Return (x, y) of the center of cell containing provided text 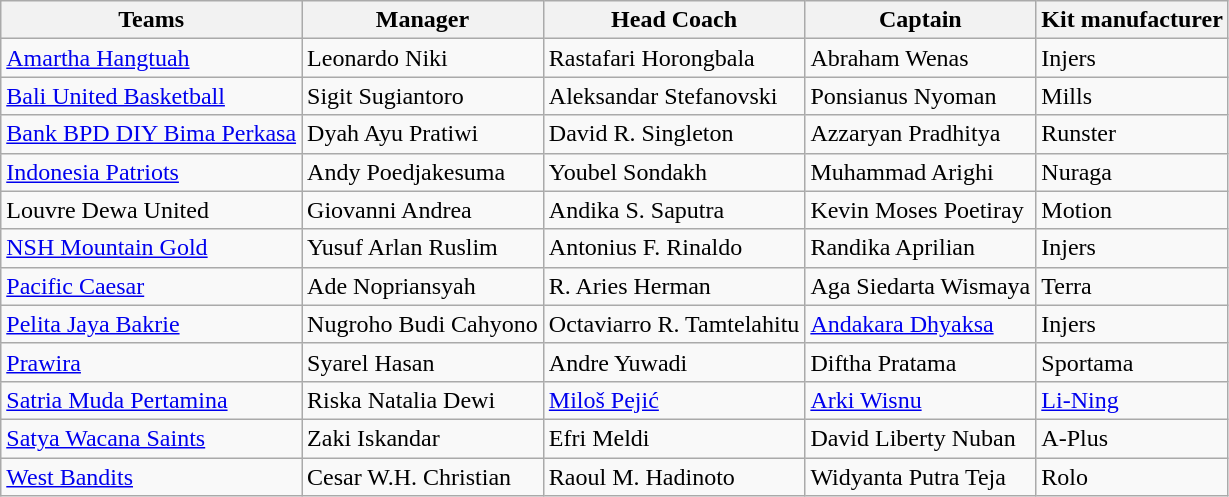
Manager (423, 20)
Aga Siedarta Wismaya (920, 286)
Andy Poedjakesuma (423, 172)
Widyanta Putra Teja (920, 477)
Randika Aprilian (920, 248)
Captain (920, 20)
Miloš Pejić (674, 400)
Youbel Sondakh (674, 172)
Antonius F. Rinaldo (674, 248)
Cesar W.H. Christian (423, 477)
Head Coach (674, 20)
Sportama (1132, 362)
Bali United Basketball (152, 96)
Raoul M. Hadinoto (674, 477)
Azzaryan Pradhitya (920, 134)
Riska Natalia Dewi (423, 400)
NSH Mountain Gold (152, 248)
Terra (1132, 286)
Ponsianus Nyoman (920, 96)
Indonesia Patriots (152, 172)
Andika S. Saputra (674, 210)
Li-Ning (1132, 400)
Prawira (152, 362)
Ade Nopriansyah (423, 286)
Syarel Hasan (423, 362)
Efri Meldi (674, 438)
Zaki Iskandar (423, 438)
Arki Wisnu (920, 400)
Yusuf Arlan Ruslim (423, 248)
Nuraga (1132, 172)
Motion (1132, 210)
Bank BPD DIY Bima Perkasa (152, 134)
Pelita Jaya Bakrie (152, 324)
Kit manufacturer (1132, 20)
Satya Wacana Saints (152, 438)
David Liberty Nuban (920, 438)
Leonardo Niki (423, 58)
Andakara Dhyaksa (920, 324)
Mills (1132, 96)
Dyah Ayu Pratiwi (423, 134)
Teams (152, 20)
Satria Muda Pertamina (152, 400)
Aleksandar Stefanovski (674, 96)
Abraham Wenas (920, 58)
Andre Yuwadi (674, 362)
Diftha Pratama (920, 362)
David R. Singleton (674, 134)
Pacific Caesar (152, 286)
Octaviarro R. Tamtelahitu (674, 324)
Kevin Moses Poetiray (920, 210)
Muhammad Arighi (920, 172)
Amartha Hangtuah (152, 58)
Giovanni Andrea (423, 210)
Rastafari Horongbala (674, 58)
Rolo (1132, 477)
Runster (1132, 134)
Louvre Dewa United (152, 210)
Sigit Sugiantoro (423, 96)
A-Plus (1132, 438)
West Bandits (152, 477)
Nugroho Budi Cahyono (423, 324)
R. Aries Herman (674, 286)
